Determine the (X, Y) coordinate at the center of the cell enclosing the given text.  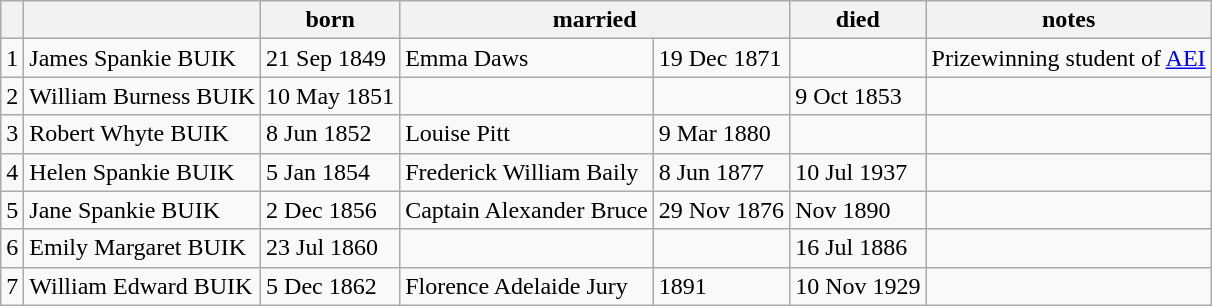
married (595, 20)
4 (12, 172)
2 (12, 96)
10 May 1851 (330, 96)
23 Jul 1860 (330, 248)
10 Nov 1929 (858, 286)
died (858, 20)
born (330, 20)
5 (12, 210)
Robert Whyte BUIK (142, 134)
16 Jul 1886 (858, 248)
21 Sep 1849 (330, 58)
5 Dec 1862 (330, 286)
1891 (721, 286)
5 Jan 1854 (330, 172)
Emma Daws (527, 58)
William Burness BUIK (142, 96)
8 Jun 1877 (721, 172)
7 (12, 286)
19 Dec 1871 (721, 58)
10 Jul 1937 (858, 172)
Nov 1890 (858, 210)
29 Nov 1876 (721, 210)
notes (1068, 20)
Captain Alexander Bruce (527, 210)
James Spankie BUIK (142, 58)
Helen Spankie BUIK (142, 172)
2 Dec 1856 (330, 210)
8 Jun 1852 (330, 134)
Prizewinning student of AEI (1068, 58)
9 Mar 1880 (721, 134)
Florence Adelaide Jury (527, 286)
9 Oct 1853 (858, 96)
Frederick William Baily (527, 172)
6 (12, 248)
Jane Spankie BUIK (142, 210)
Emily Margaret BUIK (142, 248)
1 (12, 58)
3 (12, 134)
Louise Pitt (527, 134)
William Edward BUIK (142, 286)
